Identify which cell holds the provided text, then report its [x, y] central coordinate. 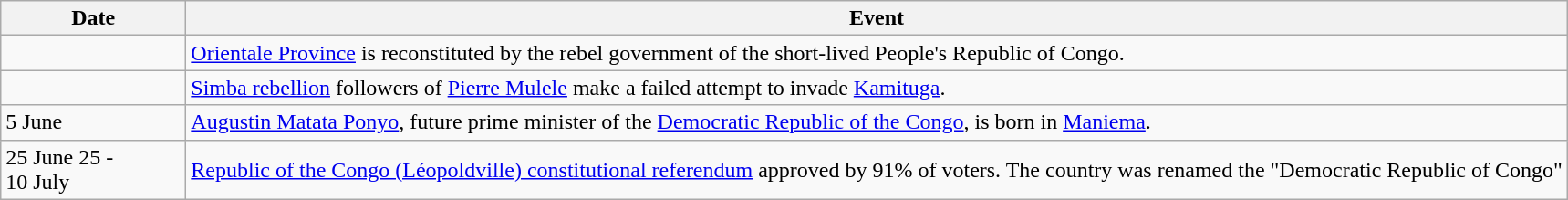
Event [877, 18]
Date [93, 18]
25 June 25 - 10 July [93, 170]
Republic of the Congo (Léopoldville) constitutional referendum approved by 91% of voters. The country was renamed the "Democratic Republic of Congo" [877, 170]
Simba rebellion followers of Pierre Mulele make a failed attempt to invade Kamituga. [877, 88]
Orientale Province is reconstituted by the rebel government of the short-lived People's Republic of Congo. [877, 53]
Augustin Matata Ponyo, future prime minister of the Democratic Republic of the Congo, is born in Maniema. [877, 122]
5 June [93, 122]
